Detect which cell encompasses the target text, then output its [X, Y] center coordinate. 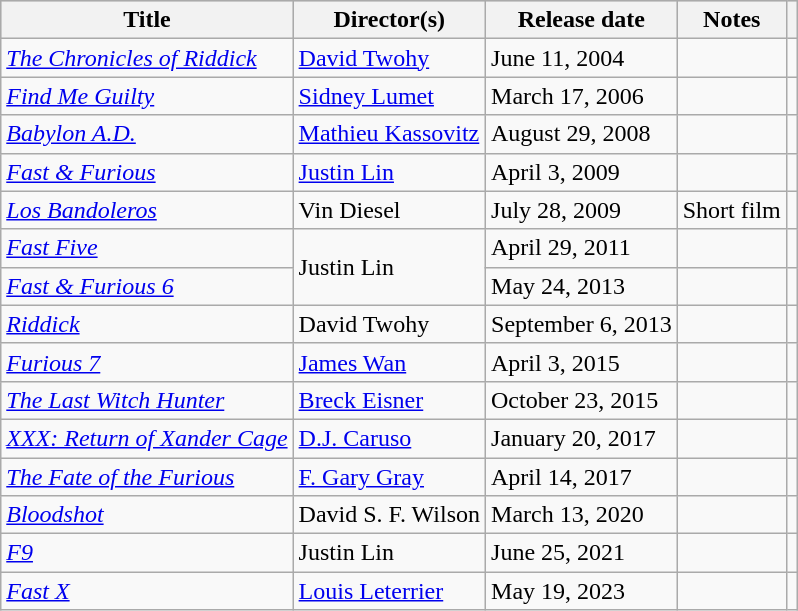
April 3, 2015 [582, 362]
F. Gary Gray [389, 477]
June 25, 2021 [582, 553]
David S. F. Wilson [389, 515]
Director(s) [389, 20]
Louis Leterrier [389, 591]
XXX: Return of Xander Cage [147, 438]
May 19, 2023 [582, 591]
Bloodshot [147, 515]
June 11, 2004 [582, 58]
Release date [582, 20]
The Chronicles of Riddick [147, 58]
October 23, 2015 [582, 400]
Mathieu Kassovitz [389, 134]
July 28, 2009 [582, 210]
The Last Witch Hunter [147, 400]
F9 [147, 553]
March 13, 2020 [582, 515]
James Wan [389, 362]
Los Bandoleros [147, 210]
May 24, 2013 [582, 286]
Fast & Furious [147, 172]
Furious 7 [147, 362]
April 29, 2011 [582, 248]
Find Me Guilty [147, 96]
April 3, 2009 [582, 172]
September 6, 2013 [582, 324]
Short film [732, 210]
Riddick [147, 324]
August 29, 2008 [582, 134]
Fast Five [147, 248]
April 14, 2017 [582, 477]
Fast & Furious 6 [147, 286]
January 20, 2017 [582, 438]
Title [147, 20]
The Fate of the Furious [147, 477]
Babylon A.D. [147, 134]
March 17, 2006 [582, 96]
D.J. Caruso [389, 438]
Notes [732, 20]
Vin Diesel [389, 210]
Sidney Lumet [389, 96]
Fast X [147, 591]
Breck Eisner [389, 400]
